Locate the cell with the specified text and output its (X, Y) center coordinate. 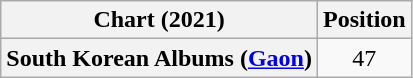
Chart (2021) (160, 20)
South Korean Albums (Gaon) (160, 58)
47 (364, 58)
Position (364, 20)
